Extract the [x, y] coordinate from the center of the cell holding the provided text.  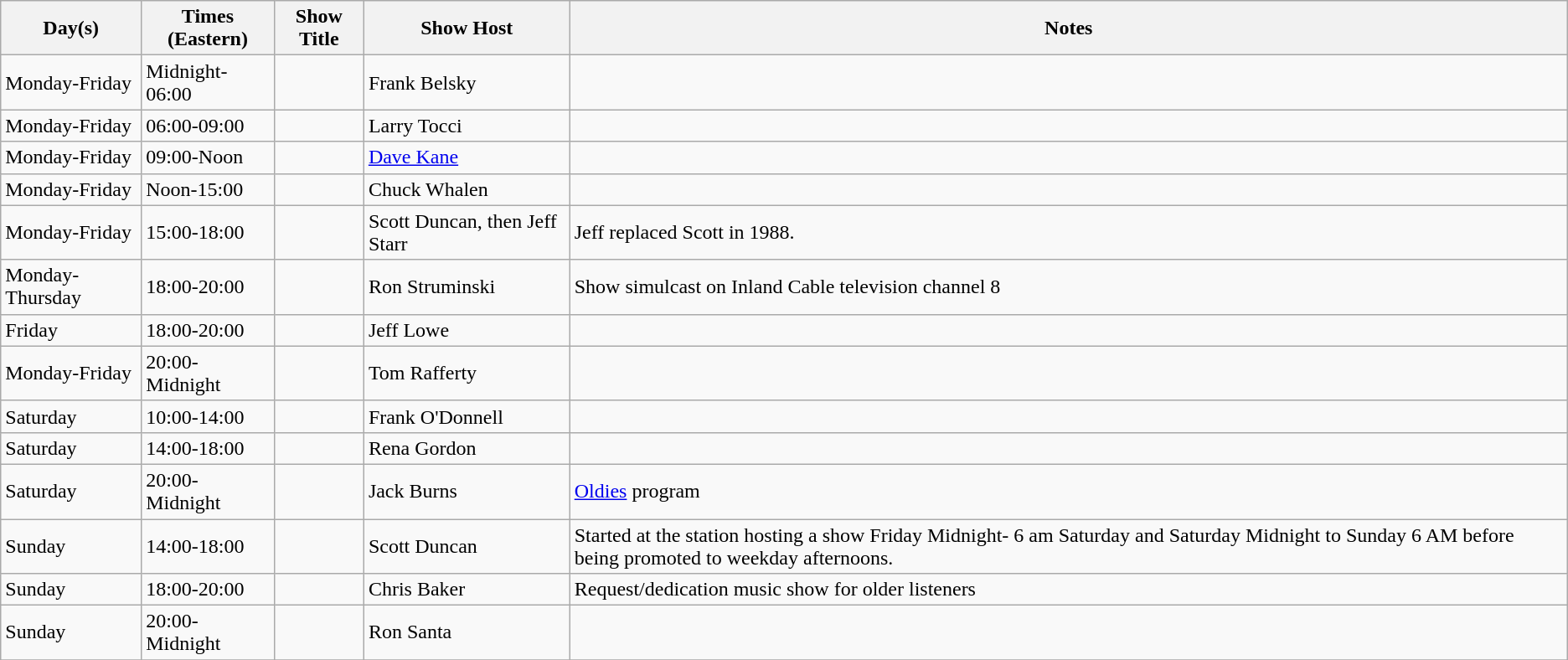
Friday [71, 330]
Ron Santa [467, 633]
Oldies program [1069, 491]
06:00-09:00 [208, 126]
Notes [1069, 28]
Request/dedication music show for older listeners [1069, 590]
10:00-14:00 [208, 416]
Scott Duncan [467, 546]
Ron Struminski [467, 286]
Frank Belsky [467, 82]
Rena Gordon [467, 448]
Jeff replaced Scott in 1988. [1069, 233]
Tom Rafferty [467, 374]
Show Title [318, 28]
15:00-18:00 [208, 233]
Larry Tocci [467, 126]
Show simulcast on Inland Cable television channel 8 [1069, 286]
Jeff Lowe [467, 330]
Monday-Thursday [71, 286]
Chuck Whalen [467, 189]
Scott Duncan, then Jeff Starr [467, 233]
Show Host [467, 28]
Noon-15:00 [208, 189]
Chris Baker [467, 590]
Midnight-06:00 [208, 82]
Frank O'Donnell [467, 416]
Dave Kane [467, 157]
09:00-Noon [208, 157]
Day(s) [71, 28]
Jack Burns [467, 491]
Times (Eastern) [208, 28]
